Find where the given text appears and provide that cell's center as (X, Y) coordinate. 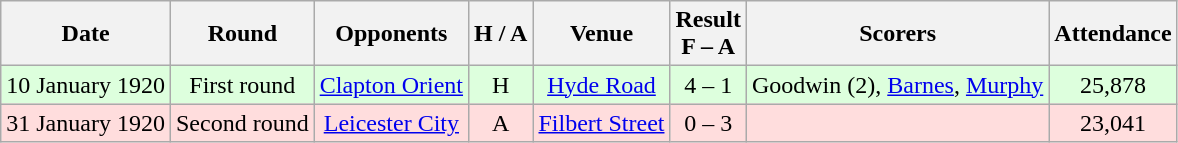
31 January 1920 (86, 123)
Date (86, 34)
Leicester City (391, 123)
Venue (602, 34)
First round (242, 85)
Scorers (897, 34)
H / A (501, 34)
Second round (242, 123)
Hyde Road (602, 85)
Attendance (1113, 34)
H (501, 85)
4 – 1 (708, 85)
ResultF – A (708, 34)
Clapton Orient (391, 85)
Goodwin (2), Barnes, Murphy (897, 85)
Round (242, 34)
Filbert Street (602, 123)
Opponents (391, 34)
A (501, 123)
25,878 (1113, 85)
10 January 1920 (86, 85)
0 – 3 (708, 123)
23,041 (1113, 123)
